Determine the (X, Y) coordinate at the center of the cell enclosing the given text.  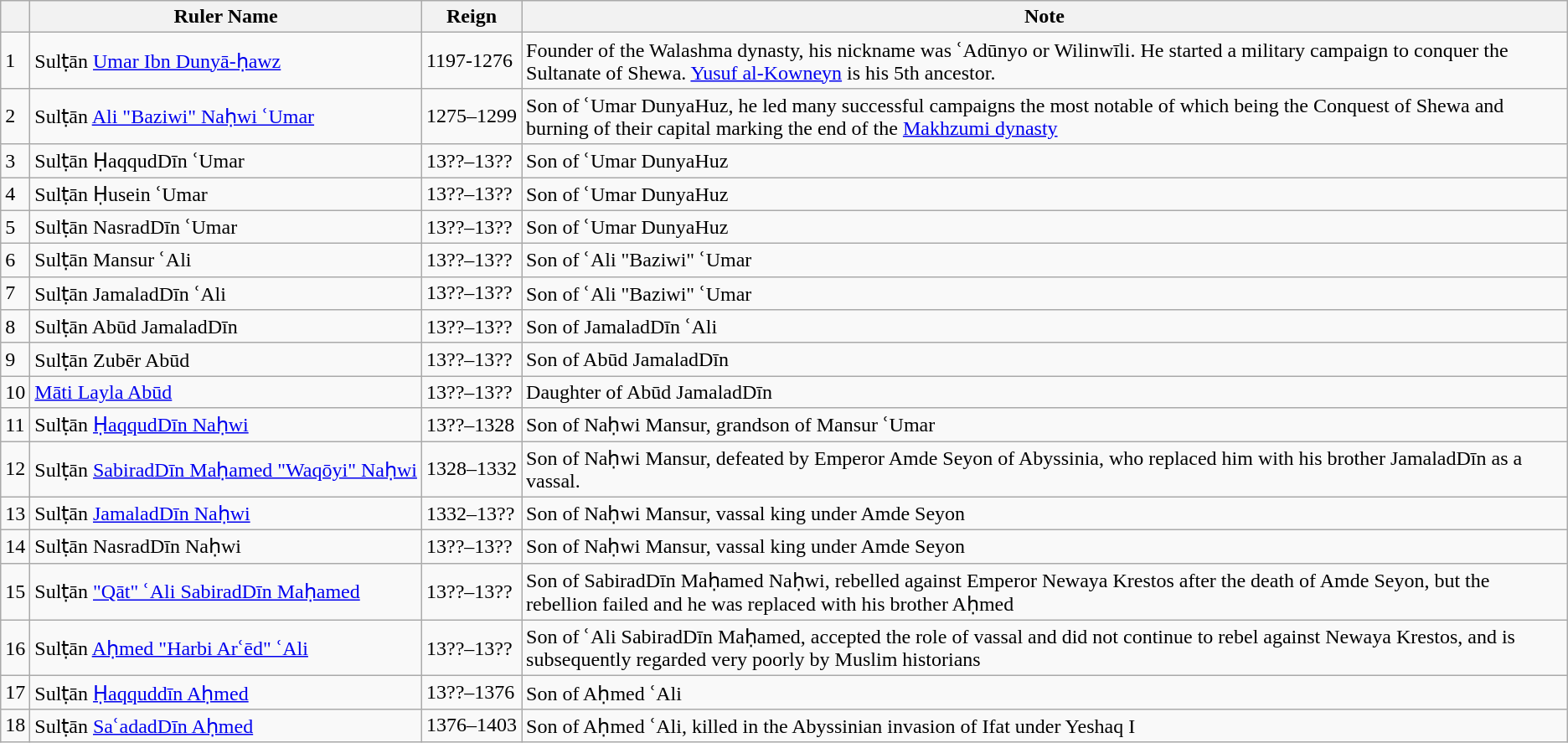
Sulṭān Aḥmed "Harbi Arʿēd" ʿAli (226, 648)
Sulṭān NasradDīn Naḥwi (226, 547)
Daughter of Abūd JamaladDīn (1045, 392)
Sulṭān NasradDīn ʿUmar (226, 227)
Sulṭān SabiradDīn Maḥamed "Waqōyi" Naḥwi (226, 469)
Sulṭān Mansur ʿAli (226, 261)
1 (15, 60)
8 (15, 327)
18 (15, 725)
1197-1276 (471, 60)
10 (15, 392)
Son of Aḥmed ʿAli, killed in the Abyssinian invasion of Ifat under Yeshaq I (1045, 725)
5 (15, 227)
Sulṭān JamaladDīn Naḥwi (226, 513)
17 (15, 693)
7 (15, 293)
15 (15, 591)
12 (15, 469)
13??–1376 (471, 693)
3 (15, 161)
2 (15, 116)
14 (15, 547)
Sulṭān Ali "Baziwi" Naḥwi ʿUmar (226, 116)
1332–13?? (471, 513)
4 (15, 194)
Son of JamaladDīn ʿAli (1045, 327)
Māti Layla Abūd (226, 392)
16 (15, 648)
Son of Naḥwi Mansur, defeated by Emperor Amde Seyon of Abyssinia, who replaced him with his brother JamaladDīn as a vassal. (1045, 469)
Reign (471, 17)
Son of Abūd JamaladDīn (1045, 359)
6 (15, 261)
Sulṭān ḤaqqudDīn Naḥwi (226, 425)
11 (15, 425)
9 (15, 359)
1376–1403 (471, 725)
Ruler Name (226, 17)
13??–1328 (471, 425)
Son of Naḥwi Mansur, grandson of Mansur ʿUmar (1045, 425)
Sulṭān Ḥusein ʿUmar (226, 194)
Son of Aḥmed ʿAli (1045, 693)
1275–1299 (471, 116)
Sulṭān ḤaqqudDīn ʿUmar (226, 161)
1328–1332 (471, 469)
Sulṭān SaʿadadDīn Aḥmed (226, 725)
Sulṭān Ḥaqquddīn Aḥmed (226, 693)
Sulṭān Abūd JamaladDīn (226, 327)
Sulṭān "Qāt" ʿAli SabiradDīn Maḥamed (226, 591)
13 (15, 513)
Sulṭān JamaladDīn ʿAli (226, 293)
Sulṭān Umar Ibn Dunyā-ḥawz (226, 60)
Sulṭān Zubēr Abūd (226, 359)
Note (1045, 17)
